Extract the [x, y] coordinate from the center of the cell holding the provided text.  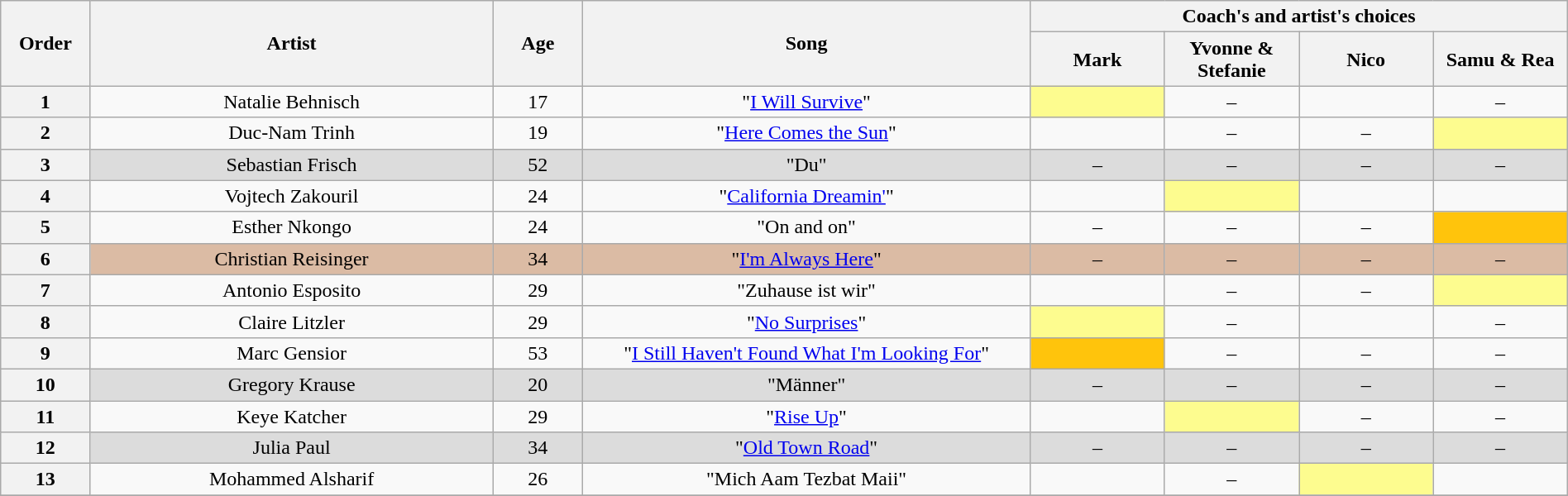
Mohammed Alsharif [291, 479]
"No Surprises" [806, 322]
3 [45, 165]
"Zuhause ist wir" [806, 290]
17 [538, 102]
13 [45, 479]
Keye Katcher [291, 416]
Samu & Rea [1500, 60]
Age [538, 43]
"I Will Survive" [806, 102]
1 [45, 102]
"Here Comes the Sun" [806, 133]
2 [45, 133]
52 [538, 165]
Artist [291, 43]
19 [538, 133]
10 [45, 384]
Mark [1097, 60]
Duc-Nam Trinh [291, 133]
4 [45, 196]
"Du" [806, 165]
Gregory Krause [291, 384]
"I'm Always Here" [806, 259]
Coach's and artist's choices [1299, 17]
"Rise Up" [806, 416]
Natalie Behnisch [291, 102]
"I Still Haven't Found What I'm Looking For" [806, 353]
Nico [1365, 60]
Esther Nkongo [291, 227]
"Mich Aam Tezbat Maii" [806, 479]
Christian Reisinger [291, 259]
Yvonne & Stefanie [1231, 60]
"Old Town Road" [806, 448]
Sebastian Frisch [291, 165]
11 [45, 416]
Marc Gensior [291, 353]
Order [45, 43]
Antonio Esposito [291, 290]
6 [45, 259]
5 [45, 227]
Claire Litzler [291, 322]
8 [45, 322]
"California Dreamin'" [806, 196]
20 [538, 384]
"Männer" [806, 384]
26 [538, 479]
7 [45, 290]
Vojtech Zakouril [291, 196]
Julia Paul [291, 448]
12 [45, 448]
"On and on" [806, 227]
9 [45, 353]
Song [806, 43]
53 [538, 353]
